Output the [X, Y] coordinate of the center of the cell containing the given text.  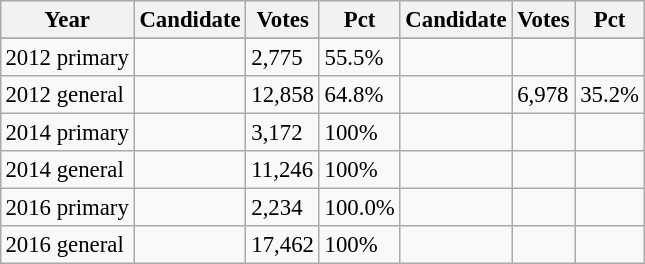
6,978 [544, 95]
2014 general [67, 170]
2014 primary [67, 133]
2,234 [282, 208]
11,246 [282, 170]
Year [67, 20]
17,462 [282, 245]
35.2% [610, 95]
2016 primary [67, 208]
55.5% [360, 57]
2012 primary [67, 57]
64.8% [360, 95]
12,858 [282, 95]
2012 general [67, 95]
2,775 [282, 57]
2016 general [67, 245]
3,172 [282, 133]
100.0% [360, 208]
